Identify which cell holds the provided text, then report its [X, Y] central coordinate. 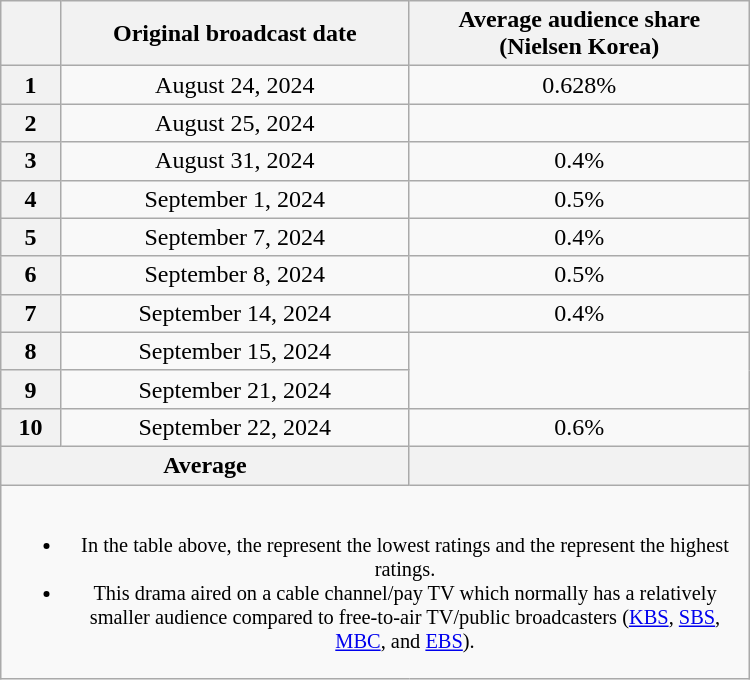
September 7, 2024 [234, 237]
0.6% [579, 427]
August 31, 2024 [234, 161]
6 [31, 275]
0.628% [579, 85]
7 [31, 313]
10 [31, 427]
August 25, 2024 [234, 123]
8 [31, 351]
Average audience share(Nielsen Korea) [579, 34]
September 14, 2024 [234, 313]
September 15, 2024 [234, 351]
Average [206, 465]
September 1, 2024 [234, 199]
August 24, 2024 [234, 85]
3 [31, 161]
5 [31, 237]
9 [31, 389]
September 8, 2024 [234, 275]
4 [31, 199]
September 21, 2024 [234, 389]
2 [31, 123]
September 22, 2024 [234, 427]
1 [31, 85]
Original broadcast date [234, 34]
